Determine the [x, y] coordinate at the center of the cell enclosing the given text.  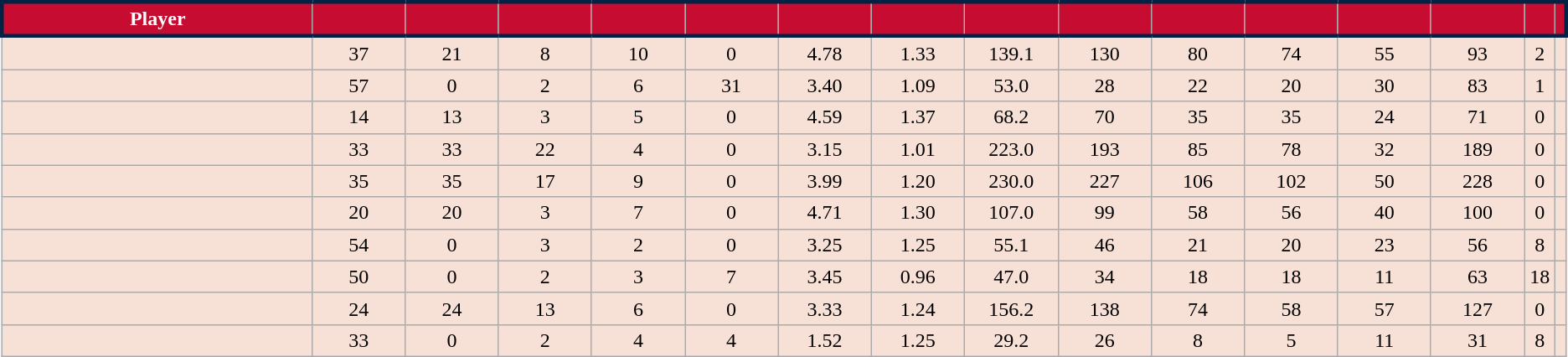
10 [638, 53]
85 [1198, 149]
34 [1104, 277]
26 [1104, 340]
29.2 [1012, 340]
4.78 [824, 53]
1.52 [824, 340]
100 [1478, 213]
3.45 [824, 277]
227 [1104, 181]
138 [1104, 308]
228 [1478, 181]
1.09 [918, 85]
156.2 [1012, 308]
80 [1198, 53]
55 [1384, 53]
189 [1478, 149]
130 [1104, 53]
83 [1478, 85]
106 [1198, 181]
46 [1104, 245]
4.59 [824, 117]
68.2 [1012, 117]
71 [1478, 117]
1.37 [918, 117]
55.1 [1012, 245]
139.1 [1012, 53]
1.01 [918, 149]
30 [1384, 85]
1.33 [918, 53]
193 [1104, 149]
Player [157, 18]
223.0 [1012, 149]
70 [1104, 117]
93 [1478, 53]
99 [1104, 213]
1.24 [918, 308]
14 [358, 117]
37 [358, 53]
23 [1384, 245]
4.71 [824, 213]
3.99 [824, 181]
47.0 [1012, 277]
63 [1478, 277]
1 [1540, 85]
0.96 [918, 277]
1.30 [918, 213]
28 [1104, 85]
107.0 [1012, 213]
17 [544, 181]
32 [1384, 149]
78 [1292, 149]
230.0 [1012, 181]
1.20 [918, 181]
127 [1478, 308]
9 [638, 181]
54 [358, 245]
53.0 [1012, 85]
3.40 [824, 85]
3.33 [824, 308]
3.15 [824, 149]
3.25 [824, 245]
102 [1292, 181]
40 [1384, 213]
